From the cell containing the given text, extract its center point as [X, Y] coordinate. 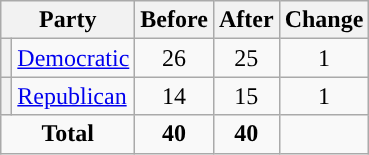
26 [174, 58]
After [246, 20]
Total [68, 134]
15 [246, 96]
Democratic [74, 58]
Republican [74, 96]
25 [246, 58]
Party [68, 20]
14 [174, 96]
Change [324, 20]
Before [174, 20]
